Capture the cell that displays the provided text and extract its [x, y] central coordinate. 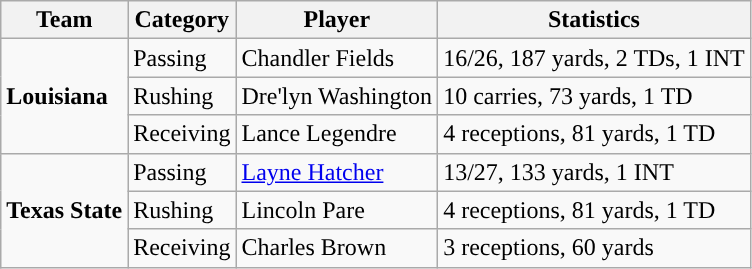
Dre'lyn Washington [337, 96]
3 receptions, 60 yards [594, 248]
Chandler Fields [337, 58]
Player [337, 20]
Lance Legendre [337, 134]
16/26, 187 yards, 2 TDs, 1 INT [594, 58]
Category [182, 20]
13/27, 133 yards, 1 INT [594, 172]
Statistics [594, 20]
Team [64, 20]
Charles Brown [337, 248]
10 carries, 73 yards, 1 TD [594, 96]
Layne Hatcher [337, 172]
Texas State [64, 210]
Louisiana [64, 96]
Lincoln Pare [337, 210]
